Scan for the cell matching the given text and deliver its [x, y] coordinate at center. 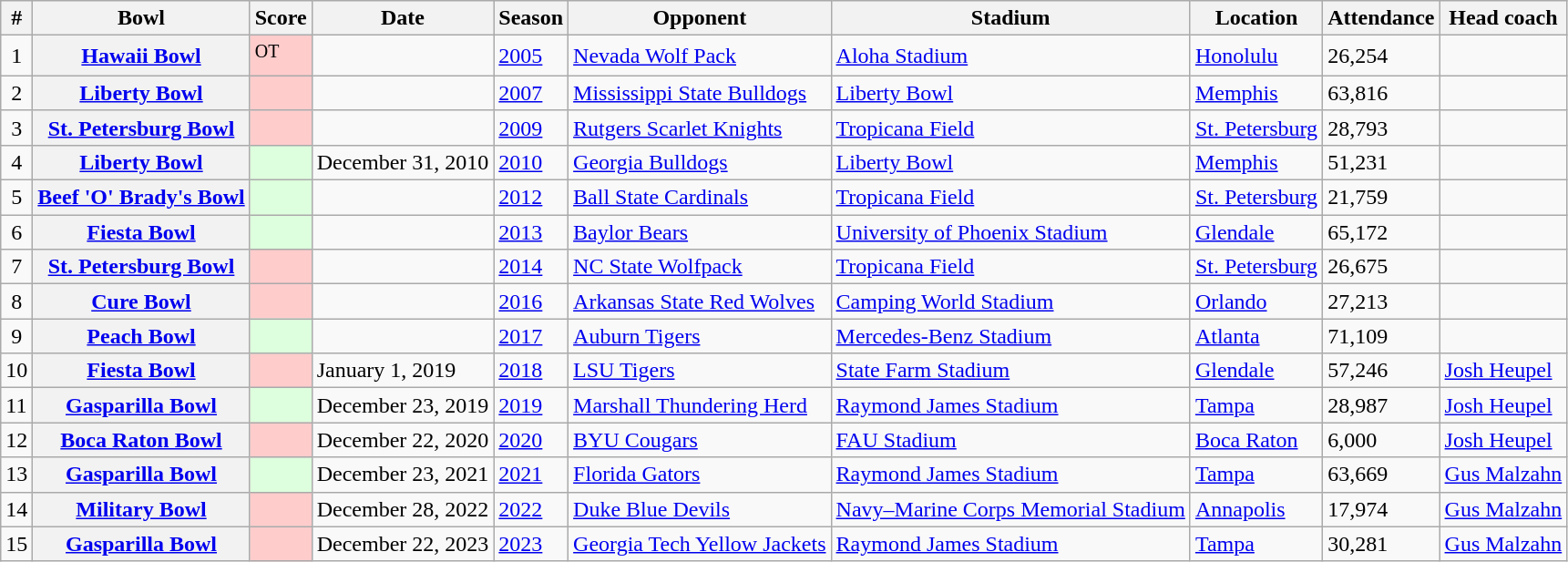
Opponent [700, 18]
Beef 'O' Brady's Bowl [141, 198]
# [16, 18]
Camping World Stadium [1010, 301]
Mississippi State Bulldogs [700, 93]
2022 [531, 509]
10 [16, 371]
2005 [531, 56]
December 28, 2022 [403, 509]
Nevada Wolf Pack [700, 56]
Date [403, 18]
6,000 [1381, 440]
Military Bowl [141, 509]
Location [1255, 18]
University of Phoenix Stadium [1010, 232]
2018 [531, 371]
7 [16, 267]
December 22, 2023 [403, 544]
Baylor Bears [700, 232]
Peach Bowl [141, 336]
FAU Stadium [1010, 440]
2014 [531, 267]
27,213 [1381, 301]
Rutgers Scarlet Knights [700, 128]
3 [16, 128]
17,974 [1381, 509]
State Farm Stadium [1010, 371]
2010 [531, 162]
December 23, 2019 [403, 405]
2021 [531, 475]
15 [16, 544]
Atlanta [1255, 336]
2016 [531, 301]
14 [16, 509]
11 [16, 405]
2020 [531, 440]
6 [16, 232]
OT [281, 56]
1 [16, 56]
28,793 [1381, 128]
NC State Wolfpack [700, 267]
12 [16, 440]
Georgia Bulldogs [700, 162]
26,675 [1381, 267]
2 [16, 93]
Honolulu [1255, 56]
9 [16, 336]
Bowl [141, 18]
Georgia Tech Yellow Jackets [700, 544]
Aloha Stadium [1010, 56]
2012 [531, 198]
2023 [531, 544]
Annapolis [1255, 509]
2009 [531, 128]
2017 [531, 336]
21,759 [1381, 198]
4 [16, 162]
28,987 [1381, 405]
Attendance [1381, 18]
57,246 [1381, 371]
Navy–Marine Corps Memorial Stadium [1010, 509]
Marshall Thundering Herd [700, 405]
71,109 [1381, 336]
2007 [531, 93]
Head coach [1503, 18]
LSU Tigers [700, 371]
26,254 [1381, 56]
8 [16, 301]
Arkansas State Red Wolves [700, 301]
13 [16, 475]
Boca Raton [1255, 440]
Hawaii Bowl [141, 56]
2019 [531, 405]
December 22, 2020 [403, 440]
Auburn Tigers [700, 336]
December 23, 2021 [403, 475]
2013 [531, 232]
Stadium [1010, 18]
December 31, 2010 [403, 162]
Mercedes-Benz Stadium [1010, 336]
5 [16, 198]
Orlando [1255, 301]
Florida Gators [700, 475]
Ball State Cardinals [700, 198]
January 1, 2019 [403, 371]
Season [531, 18]
Cure Bowl [141, 301]
Boca Raton Bowl [141, 440]
63,669 [1381, 475]
51,231 [1381, 162]
Score [281, 18]
63,816 [1381, 93]
65,172 [1381, 232]
Duke Blue Devils [700, 509]
30,281 [1381, 544]
BYU Cougars [700, 440]
